Pinpoint the cell where the given text exists, returning its (x, y) midpoint coordinate. 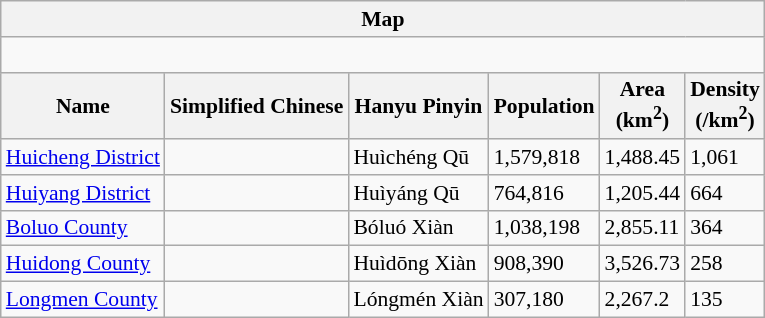
135 (725, 300)
1,205.44 (643, 193)
1,061 (725, 157)
Boluo County (83, 228)
Longmen County (83, 300)
Huìyáng Qū (418, 193)
1,038,198 (544, 228)
307,180 (544, 300)
Huiyang District (83, 193)
Huidong County (83, 264)
Huicheng District (83, 157)
Hanyu Pinyin (418, 106)
364 (725, 228)
Population (544, 106)
664 (725, 193)
Name (83, 106)
1,579,818 (544, 157)
3,526.73 (643, 264)
Lóngmén Xiàn (418, 300)
2,855.11 (643, 228)
Map (383, 19)
2,267.2 (643, 300)
Huìchéng Qū (418, 157)
1,488.45 (643, 157)
Simplified Chinese (256, 106)
Bóluó Xiàn (418, 228)
Area(km2) (643, 106)
Huìdōng Xiàn (418, 264)
908,390 (544, 264)
Density(/km2) (725, 106)
764,816 (544, 193)
258 (725, 264)
